Capture the cell that displays the provided text and extract its (x, y) central coordinate. 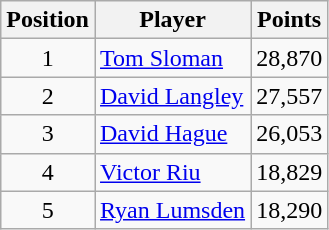
2 (48, 96)
28,870 (290, 58)
Tom Sloman (172, 58)
Points (290, 20)
18,290 (290, 210)
3 (48, 134)
5 (48, 210)
Victor Riu (172, 172)
Ryan Lumsden (172, 210)
26,053 (290, 134)
18,829 (290, 172)
Player (172, 20)
David Hague (172, 134)
David Langley (172, 96)
1 (48, 58)
4 (48, 172)
Position (48, 20)
27,557 (290, 96)
